Return [X, Y] of the center of cell containing provided text 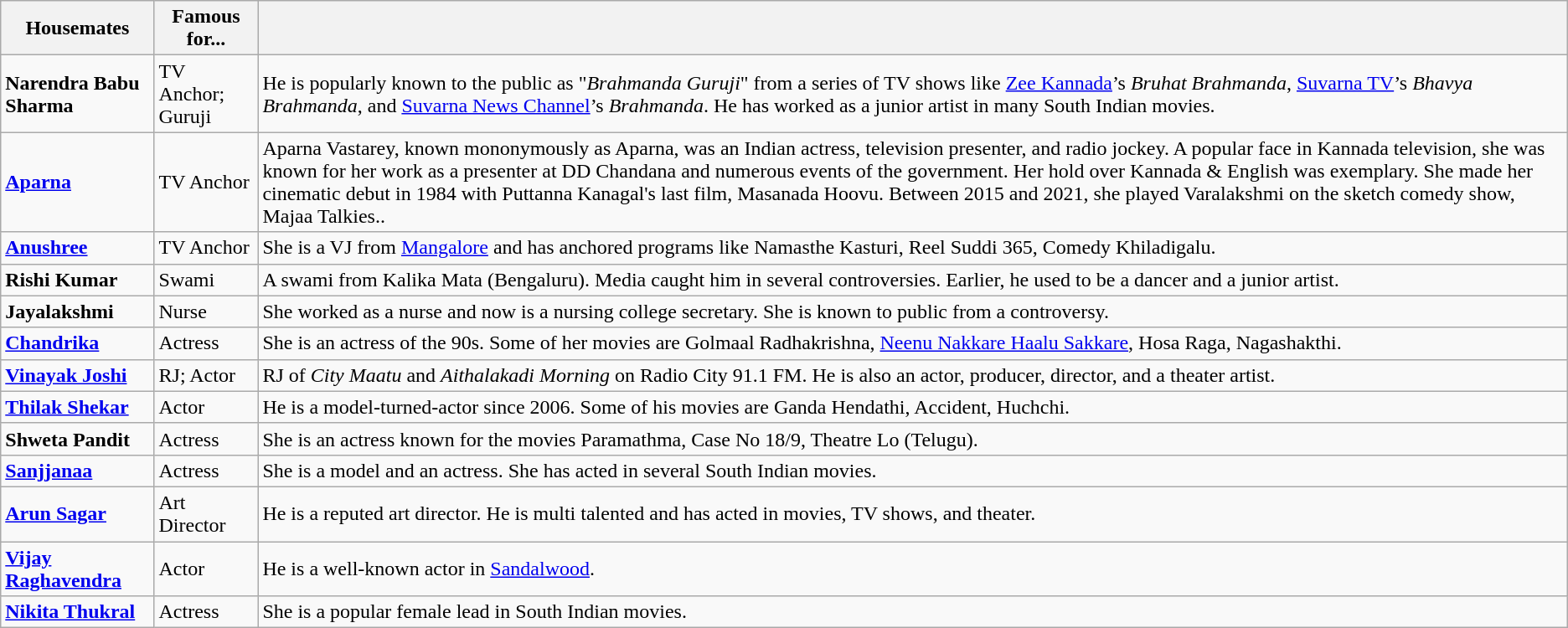
Famous for... [206, 28]
Swami [206, 280]
Vinayak Joshi [77, 375]
Shweta Pandit [77, 439]
RJ; Actor [206, 375]
He is a reputed art director. He is multi talented and has acted in movies, TV shows, and theater. [913, 514]
Arun Sagar [77, 514]
She is an actress known for the movies Paramathma, Case No 18/9, Theatre Lo (Telugu). [913, 439]
Rishi Kumar [77, 280]
Nurse [206, 311]
Narendra Babu Sharma [77, 94]
Vijay Raghavendra [77, 568]
A swami from Kalika Mata (Bengaluru). Media caught him in several controversies. Earlier, he used to be a dancer and a junior artist. [913, 280]
She is a VJ from Mangalore and has anchored programs like Namasthe Kasturi, Reel Suddi 365, Comedy Khiladigalu. [913, 248]
Nikita Thukral [77, 612]
TV Anchor; Guruji [206, 94]
He is a model-turned-actor since 2006. Some of his movies are Ganda Hendathi, Accident, Huchchi. [913, 407]
Jayalakshmi [77, 311]
RJ of City Maatu and Aithalakadi Morning on Radio City 91.1 FM. He is also an actor, producer, director, and a theater artist. [913, 375]
Aparna [77, 183]
Chandrika [77, 343]
Art Director [206, 514]
She is a model and an actress. She has acted in several South Indian movies. [913, 471]
Anushree [77, 248]
She is an actress of the 90s. Some of her movies are Golmaal Radhakrishna, Neenu Nakkare Haalu Sakkare, Hosa Raga, Nagashakthi. [913, 343]
Sanjjanaa [77, 471]
Housemates [77, 28]
Thilak Shekar [77, 407]
She is a popular female lead in South Indian movies. [913, 612]
He is a well-known actor in Sandalwood. [913, 568]
She worked as a nurse and now is a nursing college secretary. She is known to public from a controversy. [913, 311]
